Determine the [x, y] coordinate at the center of the cell enclosing the given text.  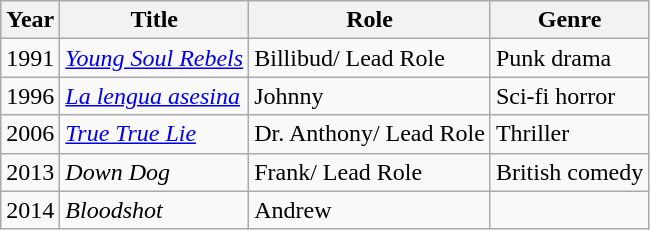
Role [370, 20]
Down Dog [154, 172]
Young Soul Rebels [154, 58]
Sci-fi horror [569, 96]
Genre [569, 20]
Andrew [370, 210]
Johnny [370, 96]
2006 [30, 134]
Thriller [569, 134]
La lengua asesina [154, 96]
Punk drama [569, 58]
Billibud/ Lead Role [370, 58]
Bloodshot [154, 210]
2013 [30, 172]
British comedy [569, 172]
Title [154, 20]
1996 [30, 96]
Year [30, 20]
1991 [30, 58]
Dr. Anthony/ Lead Role [370, 134]
2014 [30, 210]
Frank/ Lead Role [370, 172]
True True Lie [154, 134]
